Identify which cell holds the provided text, then report its (x, y) central coordinate. 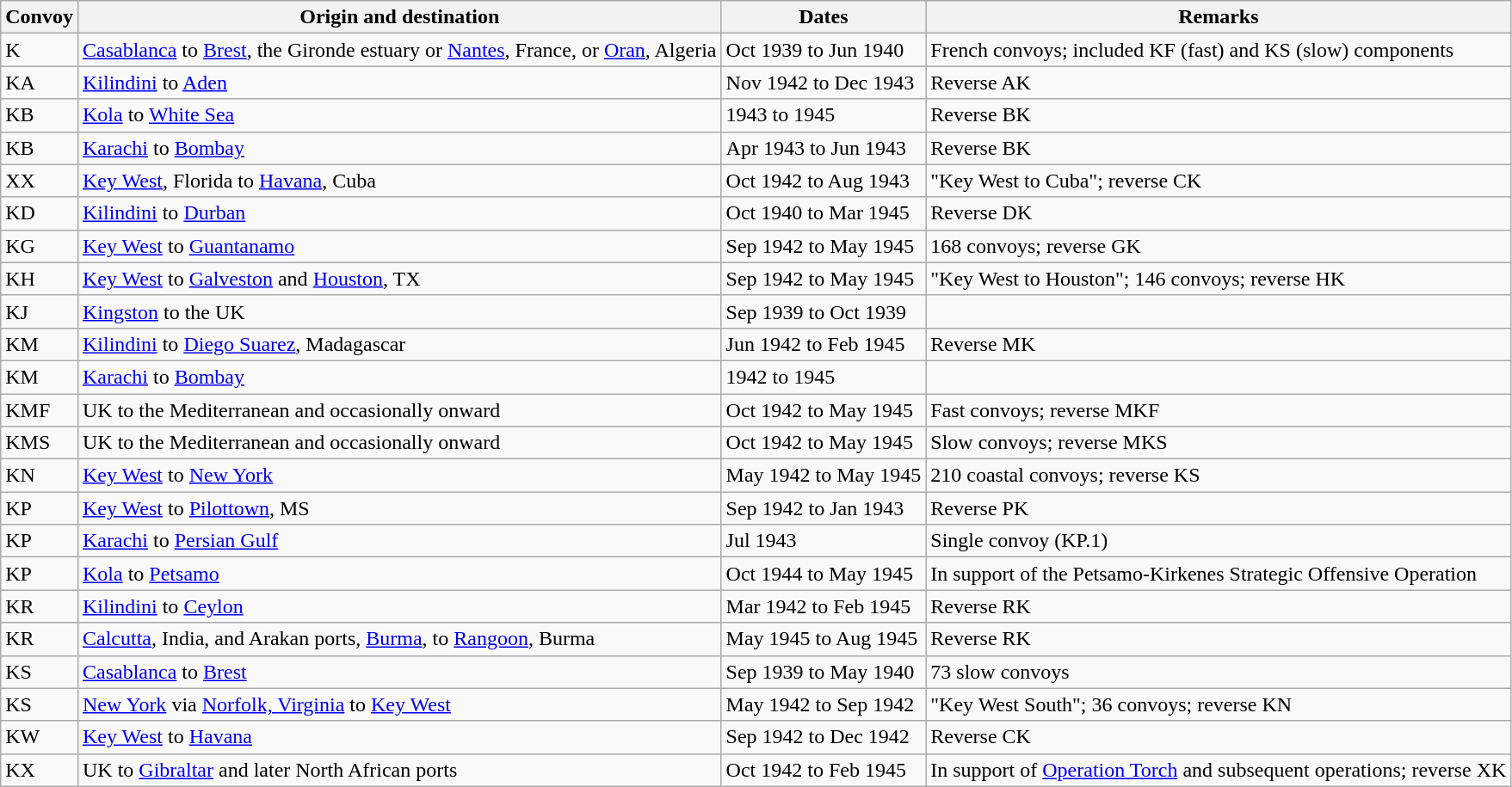
May 1945 to Aug 1945 (824, 639)
KG (40, 246)
Kola to White Sea (399, 115)
Mar 1942 to Feb 1945 (824, 606)
Key West to Galveston and Houston, TX (399, 279)
Apr 1943 to Jun 1943 (824, 148)
Key West to Havana (399, 737)
Nov 1942 to Dec 1943 (824, 83)
UK to Gibraltar and later North African ports (399, 770)
73 slow convoys (1219, 672)
KA (40, 83)
Jul 1943 (824, 541)
KH (40, 279)
Origin and destination (399, 17)
210 coastal convoys; reverse KS (1219, 476)
KN (40, 476)
"Key West to Cuba"; reverse CK (1219, 181)
Kilindini to Aden (399, 83)
KMS (40, 443)
Karachi to Persian Gulf (399, 541)
In support of the Petsamo-Kirkenes Strategic Offensive Operation (1219, 574)
May 1942 to May 1945 (824, 476)
Kola to Petsamo (399, 574)
Key West to New York (399, 476)
Oct 1940 to Mar 1945 (824, 213)
New York via Norfolk, Virginia to Key West (399, 704)
Fast convoys; reverse MKF (1219, 410)
Reverse PK (1219, 508)
Sep 1939 to Oct 1939 (824, 311)
KJ (40, 311)
Convoy (40, 17)
May 1942 to Sep 1942 (824, 704)
Casablanca to Brest, the Gironde estuary or Nantes, France, or Oran, Algeria (399, 50)
KD (40, 213)
Jun 1942 to Feb 1945 (824, 344)
Reverse DK (1219, 213)
Sep 1942 to Dec 1942 (824, 737)
Kilindini to Diego Suarez, Madagascar (399, 344)
Kingston to the UK (399, 311)
Sep 1939 to May 1940 (824, 672)
Oct 1939 to Jun 1940 (824, 50)
Key West to Pilottown, MS (399, 508)
XX (40, 181)
"Key West to Houston"; 146 convoys; reverse HK (1219, 279)
1943 to 1945 (824, 115)
Single convoy (KP.1) (1219, 541)
Reverse CK (1219, 737)
KMF (40, 410)
Slow convoys; reverse MKS (1219, 443)
Remarks (1219, 17)
KW (40, 737)
Oct 1942 to Aug 1943 (824, 181)
168 convoys; reverse GK (1219, 246)
Reverse AK (1219, 83)
Oct 1944 to May 1945 (824, 574)
Reverse MK (1219, 344)
Key West, Florida to Havana, Cuba (399, 181)
Calcutta, India, and Arakan ports, Burma, to Rangoon, Burma (399, 639)
"Key West South"; 36 convoys; reverse KN (1219, 704)
KX (40, 770)
Sep 1942 to Jan 1943 (824, 508)
Kilindini to Ceylon (399, 606)
French convoys; included KF (fast) and KS (slow) components (1219, 50)
Oct 1942 to Feb 1945 (824, 770)
1942 to 1945 (824, 377)
Kilindini to Durban (399, 213)
Dates (824, 17)
Casablanca to Brest (399, 672)
K (40, 50)
In support of Operation Torch and subsequent operations; reverse XK (1219, 770)
Key West to Guantanamo (399, 246)
